Return the (x, y) coordinate for the center point of the cell that contains the specified text.  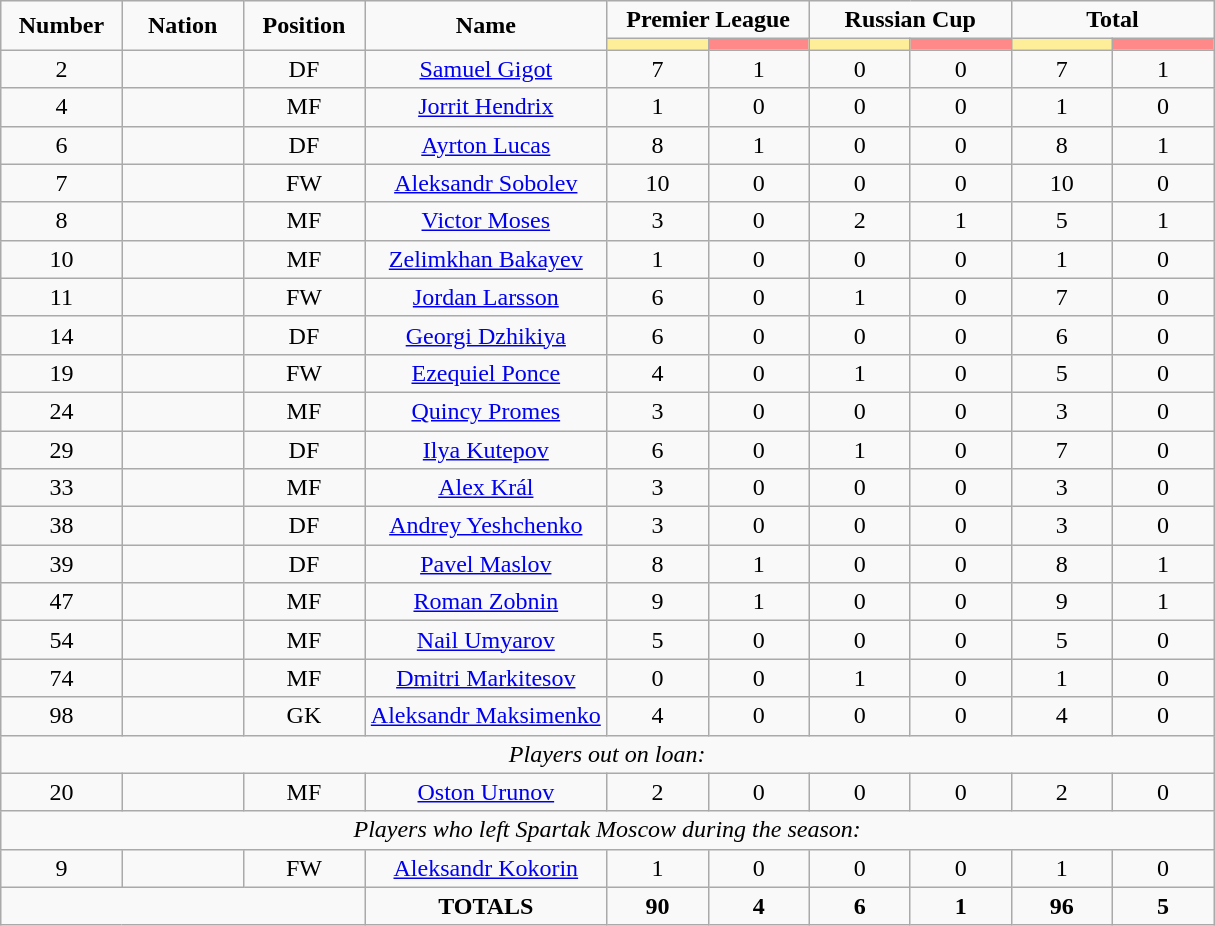
Russian Cup (910, 20)
90 (658, 906)
Number (62, 26)
20 (62, 792)
Quincy Promes (486, 411)
Alex Král (486, 488)
Premier League (708, 20)
14 (62, 335)
TOTALS (486, 906)
Oston Urunov (486, 792)
33 (62, 488)
Aleksandr Maksimenko (486, 716)
Jordan Larsson (486, 297)
Total (1112, 20)
Name (486, 26)
Georgi Dzhikiya (486, 335)
Nail Umyarov (486, 640)
Dmitri Markitesov (486, 678)
Ayrton Lucas (486, 145)
Zelimkhan Bakayev (486, 259)
Victor Moses (486, 221)
74 (62, 678)
29 (62, 449)
19 (62, 373)
Samuel Gigot (486, 69)
Jorrit Hendrix (486, 107)
Players who left Spartak Moscow during the season: (608, 830)
Nation (182, 26)
Roman Zobnin (486, 602)
Ezequiel Ponce (486, 373)
11 (62, 297)
47 (62, 602)
Aleksandr Sobolev (486, 183)
39 (62, 564)
Players out on loan: (608, 754)
GK (304, 716)
96 (1062, 906)
Andrey Yeshchenko (486, 526)
Aleksandr Kokorin (486, 868)
38 (62, 526)
Pavel Maslov (486, 564)
54 (62, 640)
24 (62, 411)
98 (62, 716)
Position (304, 26)
Ilya Kutepov (486, 449)
